Provide the (x, y) coordinate of the cell's center where the given text is located.  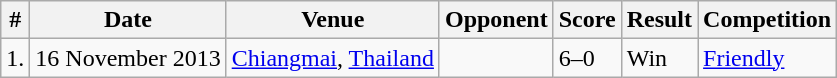
Chiangmai, Thailand (332, 58)
1. (16, 58)
Win (659, 58)
# (16, 20)
Friendly (768, 58)
16 November 2013 (128, 58)
Date (128, 20)
Result (659, 20)
6–0 (587, 58)
Score (587, 20)
Competition (768, 20)
Opponent (496, 20)
Venue (332, 20)
